Scan for the cell matching the given text and deliver its (x, y) coordinate at center. 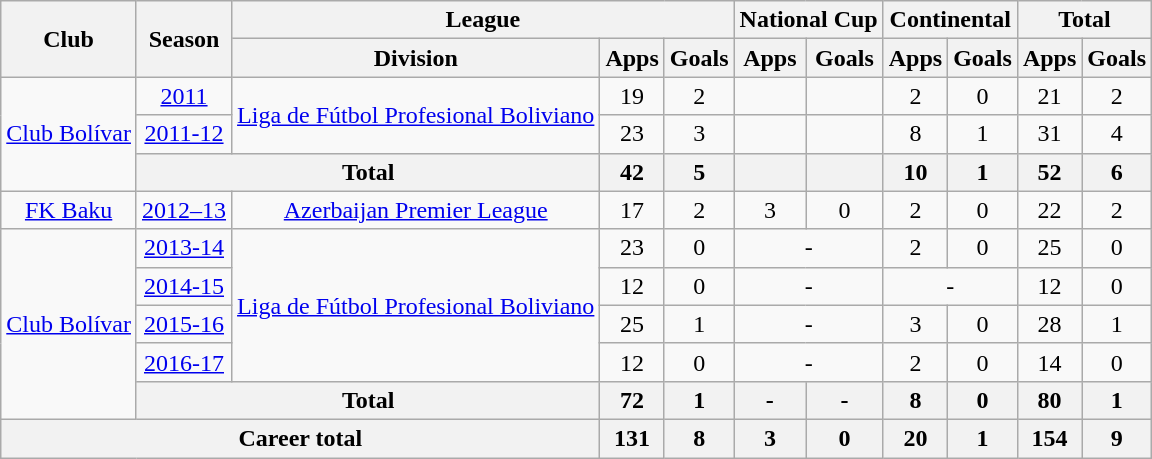
League (484, 20)
5 (699, 172)
Continental (950, 20)
31 (1049, 134)
2015-16 (184, 324)
72 (632, 400)
2011-12 (184, 134)
21 (1049, 96)
10 (915, 172)
17 (632, 210)
22 (1049, 210)
6 (1117, 172)
2014-15 (184, 286)
80 (1049, 400)
2011 (184, 96)
14 (1049, 362)
2016-17 (184, 362)
Career total (300, 438)
2012–13 (184, 210)
4 (1117, 134)
52 (1049, 172)
20 (915, 438)
2013-14 (184, 248)
154 (1049, 438)
9 (1117, 438)
Division (416, 58)
Season (184, 39)
Club (69, 39)
42 (632, 172)
National Cup (808, 20)
19 (632, 96)
28 (1049, 324)
FK Baku (69, 210)
131 (632, 438)
Azerbaijan Premier League (416, 210)
